Return (x, y) of the center of cell containing provided text 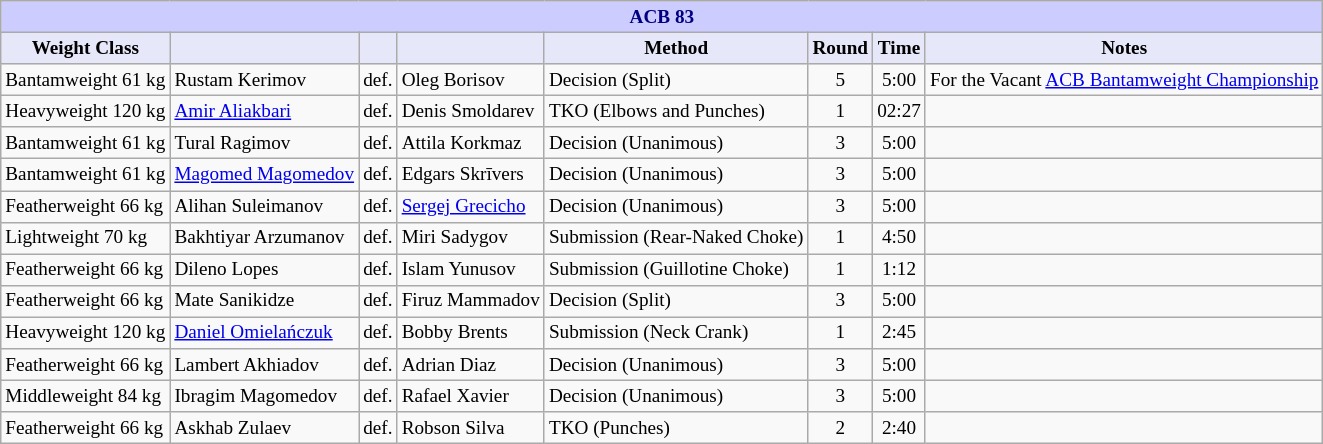
Magomed Magomedov (264, 175)
Bobby Brents (470, 333)
Submission (Guillotine Choke) (676, 270)
Attila Korkmaz (470, 143)
Lambert Akhiadov (264, 365)
TKO (Elbows and Punches) (676, 111)
02:27 (900, 111)
Edgars Skrīvers (470, 175)
Oleg Borisov (470, 80)
4:50 (900, 238)
Robson Silva (470, 428)
Firuz Mammadov (470, 301)
Sergej Grecicho (470, 206)
5 (840, 80)
2:45 (900, 333)
Rafael Xavier (470, 396)
Time (900, 48)
Dileno Lopes (264, 270)
Islam Yunusov (470, 270)
Adrian Diaz (470, 365)
Alihan Suleimanov (264, 206)
TKO (Punches) (676, 428)
Denis Smoldarev (470, 111)
Middleweight 84 kg (86, 396)
Ibragim Magomedov (264, 396)
For the Vacant ACB Bantamweight Championship (1124, 80)
Bakhtiyar Arzumanov (264, 238)
Round (840, 48)
2 (840, 428)
Daniel Omielańczuk (264, 333)
Tural Ragimov (264, 143)
Submission (Rear-Naked Choke) (676, 238)
Notes (1124, 48)
Lightweight 70 kg (86, 238)
1:12 (900, 270)
Mate Sanikidze (264, 301)
Miri Sadygov (470, 238)
Askhab Zulaev (264, 428)
2:40 (900, 428)
Amir Aliakbari (264, 111)
Submission (Neck Crank) (676, 333)
Weight Class (86, 48)
ACB 83 (662, 17)
Rustam Kerimov (264, 80)
Method (676, 48)
